Pinpoint the cell where the given text exists, returning its [X, Y] midpoint coordinate. 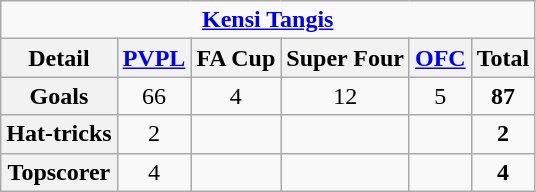
Goals [59, 96]
PVPL [154, 58]
FA Cup [236, 58]
OFC [440, 58]
Super Four [346, 58]
5 [440, 96]
Detail [59, 58]
Kensi Tangis [268, 20]
Total [503, 58]
Hat-tricks [59, 134]
87 [503, 96]
66 [154, 96]
12 [346, 96]
Topscorer [59, 172]
